From the cell containing the given text, extract its center point as [X, Y] coordinate. 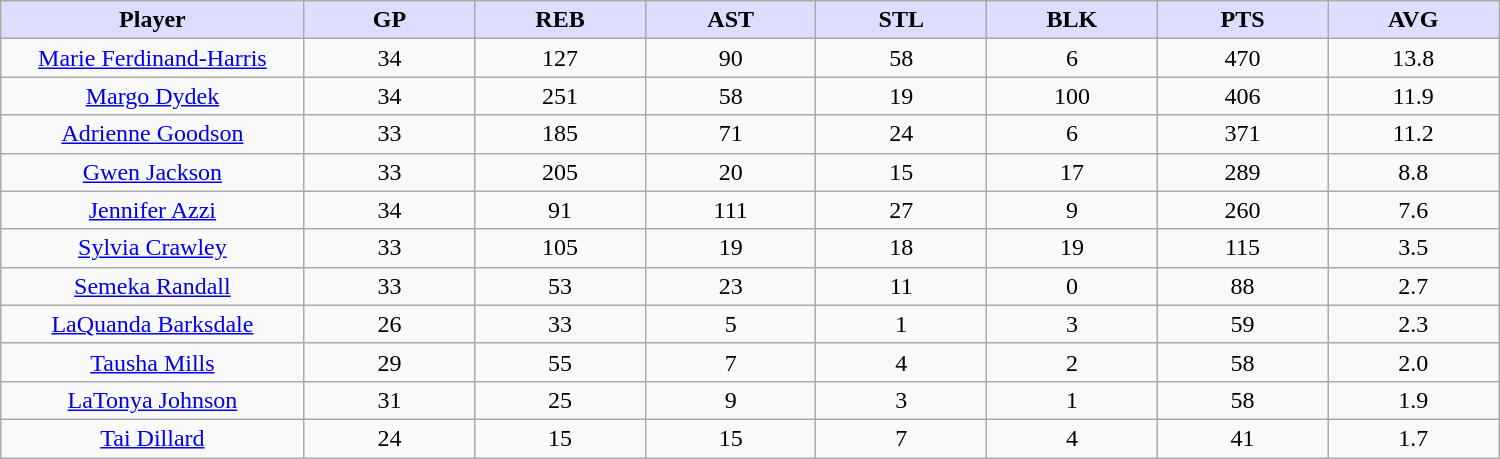
11 [902, 286]
289 [1242, 172]
127 [560, 58]
STL [902, 20]
91 [560, 210]
2.0 [1414, 362]
251 [560, 96]
470 [1242, 58]
1.9 [1414, 400]
BLK [1072, 20]
71 [730, 134]
23 [730, 286]
26 [390, 324]
185 [560, 134]
0 [1072, 286]
90 [730, 58]
13.8 [1414, 58]
25 [560, 400]
31 [390, 400]
8.8 [1414, 172]
17 [1072, 172]
29 [390, 362]
Margo Dydek [152, 96]
7.6 [1414, 210]
260 [1242, 210]
Sylvia Crawley [152, 248]
53 [560, 286]
AST [730, 20]
Tausha Mills [152, 362]
11.9 [1414, 96]
2.3 [1414, 324]
Marie Ferdinand-Harris [152, 58]
105 [560, 248]
GP [390, 20]
Adrienne Goodson [152, 134]
88 [1242, 286]
Gwen Jackson [152, 172]
205 [560, 172]
11.2 [1414, 134]
REB [560, 20]
1.7 [1414, 438]
3.5 [1414, 248]
18 [902, 248]
LaTonya Johnson [152, 400]
5 [730, 324]
41 [1242, 438]
Player [152, 20]
2.7 [1414, 286]
55 [560, 362]
20 [730, 172]
115 [1242, 248]
AVG [1414, 20]
2 [1072, 362]
371 [1242, 134]
Jennifer Azzi [152, 210]
LaQuanda Barksdale [152, 324]
27 [902, 210]
59 [1242, 324]
Semeka Randall [152, 286]
111 [730, 210]
PTS [1242, 20]
406 [1242, 96]
100 [1072, 96]
Tai Dillard [152, 438]
